Provide the [x, y] coordinate of the cell's center where the given text is located.  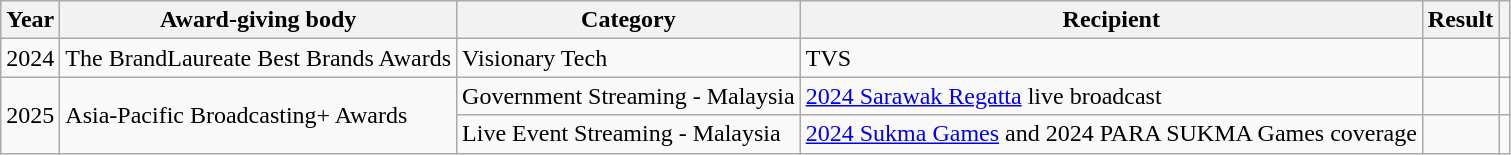
2025 [30, 115]
The BrandLaureate Best Brands Awards [258, 58]
TVS [1111, 58]
Visionary Tech [629, 58]
Recipient [1111, 20]
Live Event Streaming - Malaysia [629, 134]
Year [30, 20]
Result [1460, 20]
2024 Sukma Games and 2024 PARA SUKMA Games coverage [1111, 134]
2024 Sarawak Regatta live broadcast [1111, 96]
Award-giving body [258, 20]
Asia-Pacific Broadcasting+ Awards [258, 115]
Category [629, 20]
2024 [30, 58]
Government Streaming - Malaysia [629, 96]
